Locate the cell with the specified text and output its [X, Y] center coordinate. 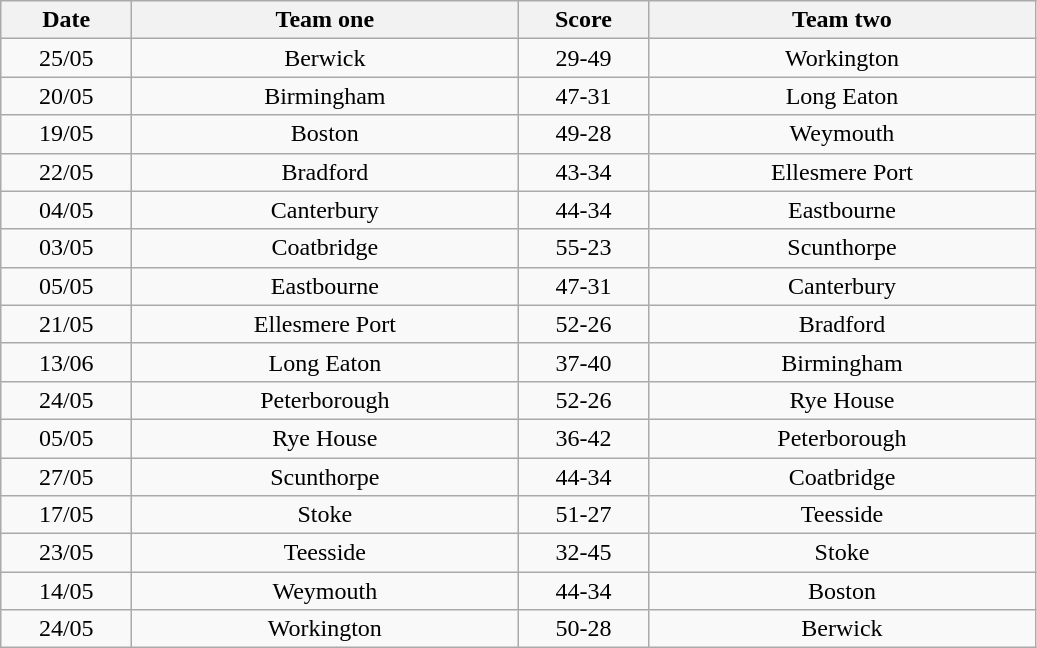
04/05 [66, 210]
19/05 [66, 134]
32-45 [584, 553]
14/05 [66, 591]
27/05 [66, 477]
43-34 [584, 172]
Team one [325, 20]
20/05 [66, 96]
Score [584, 20]
13/06 [66, 362]
29-49 [584, 58]
37-40 [584, 362]
51-27 [584, 515]
36-42 [584, 438]
03/05 [66, 248]
50-28 [584, 629]
21/05 [66, 324]
25/05 [66, 58]
22/05 [66, 172]
49-28 [584, 134]
17/05 [66, 515]
Date [66, 20]
55-23 [584, 248]
23/05 [66, 553]
Team two [842, 20]
